Locate the cell with the specified text and output its [x, y] center coordinate. 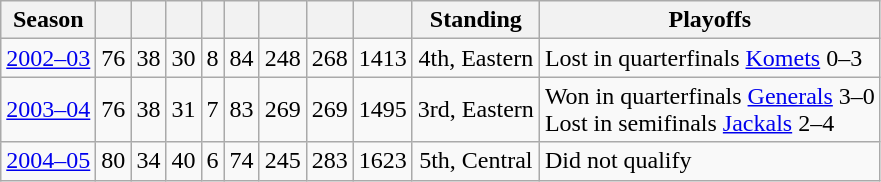
83 [242, 110]
2002–03 [48, 58]
Standing [476, 20]
2004–05 [48, 161]
40 [184, 161]
7 [212, 110]
6 [212, 161]
34 [148, 161]
Did not qualify [710, 161]
1495 [382, 110]
74 [242, 161]
Playoffs [710, 20]
245 [282, 161]
Won in quarterfinals Generals 3–0Lost in semifinals Jackals 2–4 [710, 110]
2003–04 [48, 110]
80 [114, 161]
3rd, Eastern [476, 110]
84 [242, 58]
Lost in quarterfinals Komets 0–3 [710, 58]
30 [184, 58]
1623 [382, 161]
268 [330, 58]
Season [48, 20]
1413 [382, 58]
5th, Central [476, 161]
4th, Eastern [476, 58]
283 [330, 161]
31 [184, 110]
248 [282, 58]
8 [212, 58]
